Scan for the cell matching the given text and deliver its [x, y] coordinate at center. 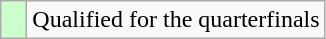
Qualified for the quarterfinals [176, 20]
